Detect which cell encompasses the target text, then output its [x, y] center coordinate. 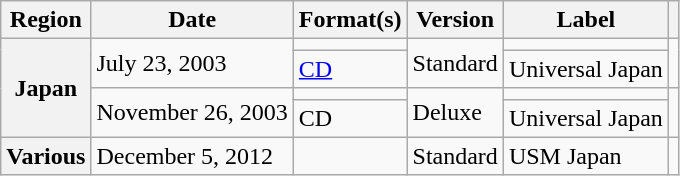
Region [46, 20]
Various [46, 156]
Label [586, 20]
November 26, 2003 [192, 112]
July 23, 2003 [192, 64]
Format(s) [350, 20]
Deluxe [455, 112]
USM Japan [586, 156]
December 5, 2012 [192, 156]
Japan [46, 88]
Version [455, 20]
Date [192, 20]
